Identify which cell holds the provided text, then report its (x, y) central coordinate. 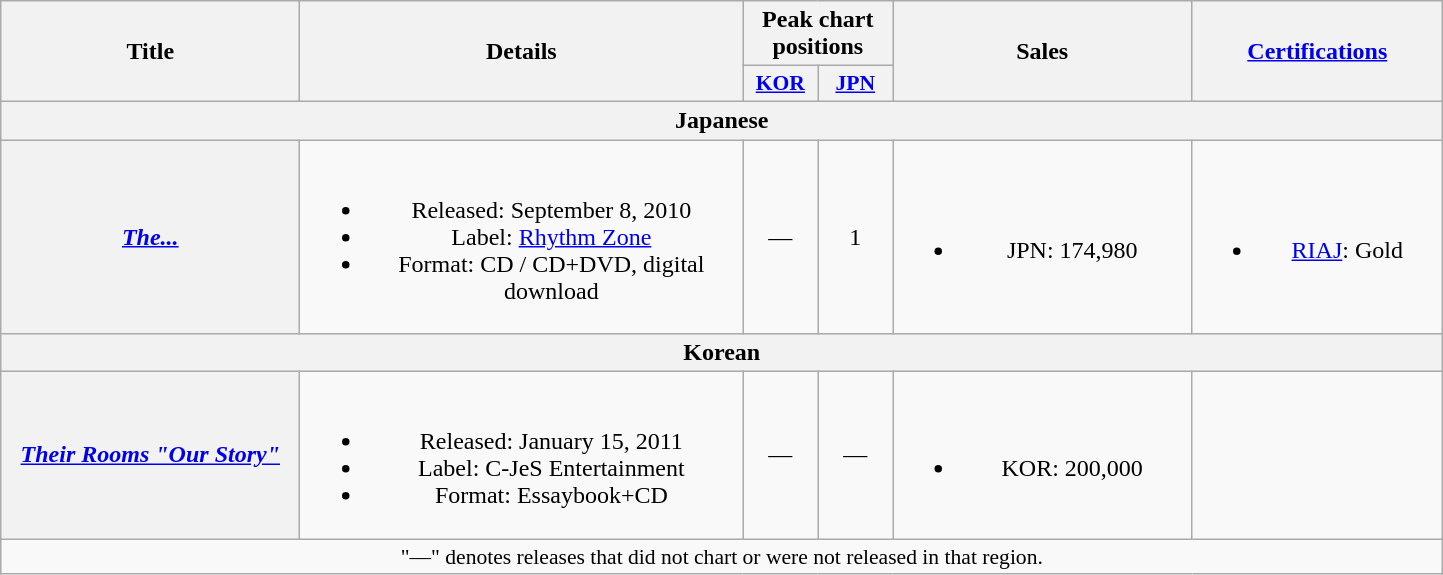
The... (150, 237)
JPN (856, 84)
Japanese (722, 120)
KOR: 200,000 (1042, 456)
Sales (1042, 52)
Their Rooms "Our Story" (150, 456)
JPN: 174,980 (1042, 237)
1 (856, 237)
RIAJ: Gold (1318, 237)
Details (522, 52)
Released: January 15, 2011Label: C-JeS EntertainmentFormat: Essaybook+CD (522, 456)
Certifications (1318, 52)
KOR (780, 84)
Title (150, 52)
"—" denotes releases that did not chart or were not released in that region. (722, 557)
Released: September 8, 2010Label: Rhythm ZoneFormat: CD / CD+DVD, digital download (522, 237)
Korean (722, 353)
Peak chart positions (818, 34)
